Return (X, Y) of the center of cell containing provided text 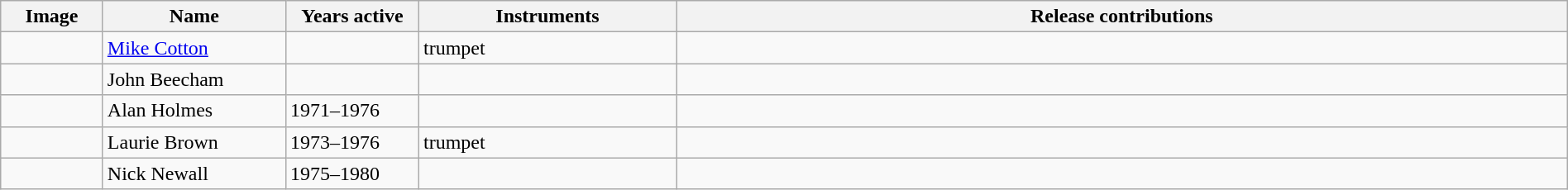
1975–1980 (352, 173)
Nick Newall (194, 173)
Instruments (547, 17)
Image (52, 17)
Name (194, 17)
Release contributions (1122, 17)
Alan Holmes (194, 111)
Laurie Brown (194, 142)
Years active (352, 17)
1971–1976 (352, 111)
John Beecham (194, 79)
Mike Cotton (194, 48)
1973–1976 (352, 142)
